Scan for the cell matching the given text and deliver its [X, Y] coordinate at center. 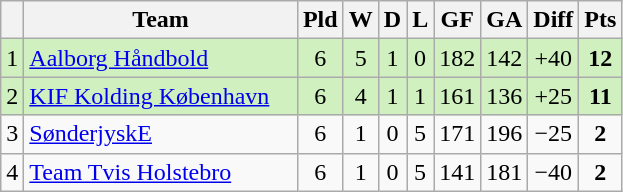
+25 [554, 96]
171 [458, 134]
GF [458, 20]
SønderjyskE [161, 134]
Team [161, 20]
Pld [320, 20]
Aalborg Håndbold [161, 58]
182 [458, 58]
161 [458, 96]
12 [600, 58]
196 [504, 134]
Diff [554, 20]
3 [12, 134]
−25 [554, 134]
KIF Kolding København [161, 96]
141 [458, 172]
Team Tvis Holstebro [161, 172]
136 [504, 96]
−40 [554, 172]
Pts [600, 20]
L [420, 20]
142 [504, 58]
D [392, 20]
11 [600, 96]
181 [504, 172]
+40 [554, 58]
W [360, 20]
GA [504, 20]
